Pinpoint the cell where the given text exists, returning its (X, Y) midpoint coordinate. 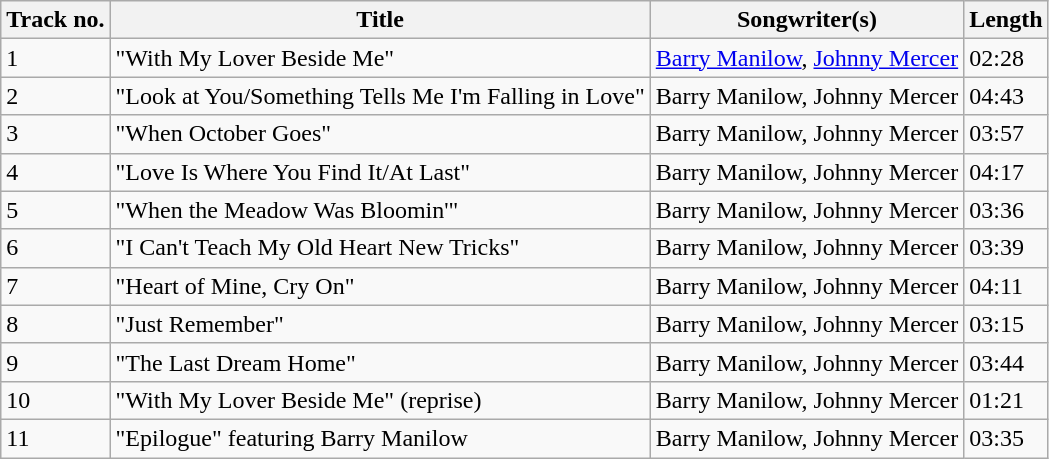
"Love Is Where You Find It/At Last" (380, 172)
04:43 (1006, 96)
8 (56, 324)
"I Can't Teach My Old Heart New Tricks" (380, 248)
"Heart of Mine, Cry On" (380, 286)
Title (380, 20)
"When October Goes" (380, 134)
"Just Remember" (380, 324)
"The Last Dream Home" (380, 362)
03:57 (1006, 134)
03:36 (1006, 210)
"With My Lover Beside Me" (380, 58)
04:11 (1006, 286)
10 (56, 400)
03:35 (1006, 438)
01:21 (1006, 400)
2 (56, 96)
"With My Lover Beside Me" (reprise) (380, 400)
Songwriter(s) (806, 20)
1 (56, 58)
03:15 (1006, 324)
Track no. (56, 20)
3 (56, 134)
5 (56, 210)
6 (56, 248)
"Look at You/Something Tells Me I'm Falling in Love" (380, 96)
11 (56, 438)
03:39 (1006, 248)
03:44 (1006, 362)
Length (1006, 20)
9 (56, 362)
04:17 (1006, 172)
"When the Meadow Was Bloomin'" (380, 210)
7 (56, 286)
4 (56, 172)
"Epilogue" featuring Barry Manilow (380, 438)
02:28 (1006, 58)
